Identify which cell holds the provided text, then report its [X, Y] central coordinate. 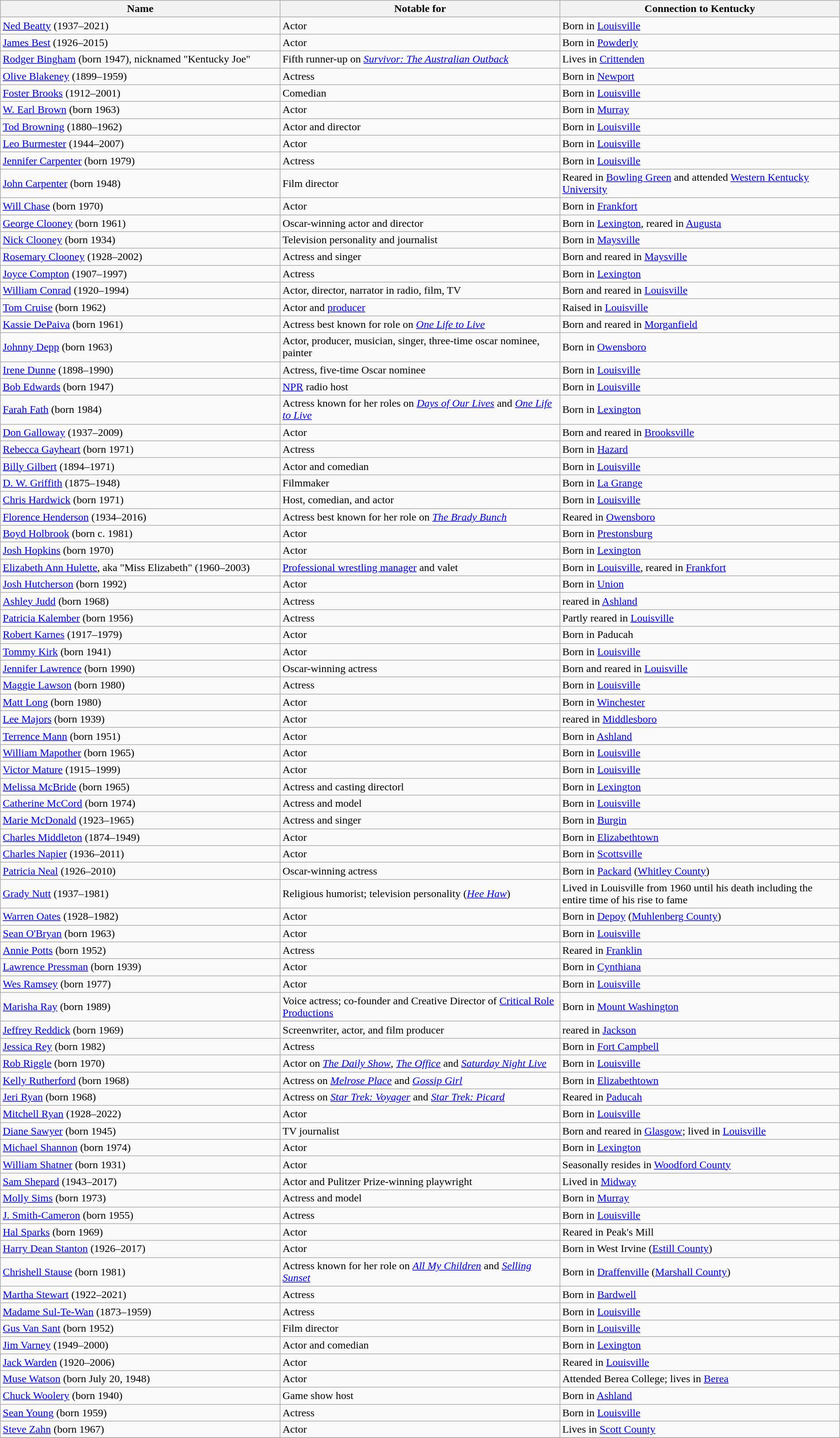
Charles Napier (1936–2011) [140, 854]
Actress known for her role on All My Children and Selling Sunset [420, 1271]
Bob Edwards (born 1947) [140, 387]
reared in Ashland [700, 601]
Hal Sparks (born 1969) [140, 1232]
Marie McDonald (1923–1965) [140, 820]
Chris Hardwick (born 1971) [140, 500]
Mitchell Ryan (1928–2022) [140, 1114]
Actor, director, narrator in radio, film, TV [420, 291]
Born and reared in Brooksville [700, 432]
Professional wrestling manager and valet [420, 567]
Reared in Peak's Mill [700, 1232]
Sean O'Bryan (born 1963) [140, 933]
Farah Fath (born 1984) [140, 409]
Harry Dean Stanton (1926–2017) [140, 1249]
Lived in Midway [700, 1181]
Actor on The Daily Show, The Office and Saturday Night Live [420, 1063]
Lives in Scott County [700, 1430]
Reared in Bowling Green and attended Western Kentucky University [700, 183]
Josh Hopkins (born 1970) [140, 551]
Reared in Louisville [700, 1362]
Name [140, 9]
Molly Sims (born 1973) [140, 1198]
Patricia Kalember (born 1956) [140, 618]
Diane Sawyer (born 1945) [140, 1131]
Irene Dunne (1898–1990) [140, 370]
Lives in Crittenden [700, 59]
Actress and casting directorl [420, 786]
Joyce Compton (1907–1997) [140, 274]
Matt Long (born 1980) [140, 702]
Born in Owensboro [700, 347]
Host, comedian, and actor [420, 500]
Gus Van Sant (born 1952) [140, 1328]
J. Smith-Cameron (born 1955) [140, 1215]
Foster Brooks (1912–2001) [140, 93]
Ashley Judd (born 1968) [140, 601]
Raised in Louisville [700, 307]
Reared in Paducah [700, 1097]
Jennifer Carpenter (born 1979) [140, 160]
Comedian [420, 93]
Partly reared in Louisville [700, 618]
Born in Bardwell [700, 1294]
Lee Majors (born 1939) [140, 719]
Actress on Star Trek: Voyager and Star Trek: Picard [420, 1097]
John Carpenter (born 1948) [140, 183]
Catherine McCord (born 1974) [140, 804]
Screenwriter, actor, and film producer [420, 1030]
Lived in Louisville from 1960 until his death including the entire time of his rise to fame [700, 894]
Robert Karnes (1917–1979) [140, 635]
Sean Young (born 1959) [140, 1413]
W. Earl Brown (born 1963) [140, 110]
Born in Louisville, reared in Frankfort [700, 567]
Born in Mount Washington [700, 1007]
reared in Jackson [700, 1030]
Religious humorist; television personality (Hee Haw) [420, 894]
Born in Scottsville [700, 854]
Elizabeth Ann Hulette, aka "Miss Elizabeth" (1960–2003) [140, 567]
reared in Middlesboro [700, 719]
Jack Warden (1920–2006) [140, 1362]
Born in Lexington, reared in Augusta [700, 223]
Born and reared in Maysville [700, 257]
Oscar-winning actor and director [420, 223]
Born in Maysville [700, 240]
Born in Fort Campbell [700, 1046]
Actor and director [420, 127]
Rosemary Clooney (1928–2002) [140, 257]
Born in Winchester [700, 702]
Tommy Kirk (born 1941) [140, 652]
Rodger Bingham (born 1947), nicknamed "Kentucky Joe" [140, 59]
Jeri Ryan (born 1968) [140, 1097]
Actress best known for her role on The Brady Bunch [420, 517]
Born in Prestonsburg [700, 534]
Actor, producer, musician, singer, three-time oscar nominee, painter [420, 347]
Voice actress; co-founder and Creative Director of Critical Role Productions [420, 1007]
Billy Gilbert (1894–1971) [140, 466]
Rob Riggle (born 1970) [140, 1063]
Actress on Melrose Place and Gossip Girl [420, 1080]
Tod Browning (1880–1962) [140, 127]
Wes Ramsey (born 1977) [140, 984]
Born in Packard (Whitley County) [700, 871]
Born in Hazard [700, 449]
Attended Berea College; lives in Berea [700, 1379]
Notable for [420, 9]
George Clooney (born 1961) [140, 223]
Rebecca Gayheart (born 1971) [140, 449]
Martha Stewart (1922–2021) [140, 1294]
Born in Newport [700, 76]
Born and reared in Morganfield [700, 324]
William Shatner (born 1931) [140, 1165]
D. W. Griffith (1875–1948) [140, 483]
Born in Burgin [700, 820]
Ned Beatty (1937–2021) [140, 26]
Chrishell Stause (born 1981) [140, 1271]
William Mapother (born 1965) [140, 753]
Josh Hutcherson (born 1992) [140, 584]
Reared in Franklin [700, 950]
Actress known for her roles on Days of Our Lives and One Life to Live [420, 409]
Michael Shannon (born 1974) [140, 1148]
Annie Potts (born 1952) [140, 950]
TV journalist [420, 1131]
William Conrad (1920–1994) [140, 291]
Olive Blakeney (1899–1959) [140, 76]
Kelly Rutherford (born 1968) [140, 1080]
Born and reared in Glasgow; lived in Louisville [700, 1131]
Charles Middleton (1874–1949) [140, 837]
Fifth runner-up on Survivor: The Australian Outback [420, 59]
Johnny Depp (born 1963) [140, 347]
Kassie DePaiva (born 1961) [140, 324]
Melissa McBride (born 1965) [140, 786]
Television personality and journalist [420, 240]
Don Galloway (1937–2009) [140, 432]
Marisha Ray (born 1989) [140, 1007]
Lawrence Pressman (born 1939) [140, 967]
Born in La Grange [700, 483]
Chuck Woolery (born 1940) [140, 1396]
Born in Union [700, 584]
Seasonally resides in Woodford County [700, 1165]
Will Chase (born 1970) [140, 206]
Sam Shepard (1943–2017) [140, 1181]
Victor Mature (1915–1999) [140, 770]
Jessica Rey (born 1982) [140, 1046]
Jennifer Lawrence (born 1990) [140, 668]
Madame Sul-Te-Wan (1873–1959) [140, 1311]
Born in Draffenville (Marshall County) [700, 1271]
Muse Watson (born July 20, 1948) [140, 1379]
Boyd Holbrook (born c. 1981) [140, 534]
James Best (1926–2015) [140, 43]
Leo Burmester (1944–2007) [140, 144]
Jeffrey Reddick (born 1969) [140, 1030]
Born in Depoy (Muhlenberg County) [700, 917]
Maggie Lawson (born 1980) [140, 685]
Born in West Irvine (Estill County) [700, 1249]
Terrence Mann (born 1951) [140, 736]
Born in Powderly [700, 43]
Actress, five-time Oscar nominee [420, 370]
Patricia Neal (1926–2010) [140, 871]
Steve Zahn (born 1967) [140, 1430]
Actress best known for role on One Life to Live [420, 324]
Florence Henderson (1934–2016) [140, 517]
Game show host [420, 1396]
Born in Frankfort [700, 206]
Warren Oates (1928–1982) [140, 917]
Born in Paducah [700, 635]
Grady Nutt (1937–1981) [140, 894]
NPR radio host [420, 387]
Nick Clooney (born 1934) [140, 240]
Born in Cynthiana [700, 967]
Connection to Kentucky [700, 9]
Reared in Owensboro [700, 517]
Actor and producer [420, 307]
Tom Cruise (born 1962) [140, 307]
Jim Varney (1949–2000) [140, 1345]
Actor and Pulitzer Prize-winning playwright [420, 1181]
Filmmaker [420, 483]
